Extract the [X, Y] coordinate from the center of the cell holding the provided text.  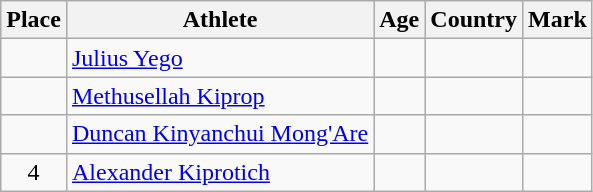
Mark [558, 20]
Country [474, 20]
Alexander Kiprotich [220, 172]
Methusellah Kiprop [220, 96]
Age [400, 20]
Athlete [220, 20]
Duncan Kinyanchui Mong'Are [220, 134]
Place [34, 20]
4 [34, 172]
Julius Yego [220, 58]
